From the cell containing the given text, extract its center point as (X, Y) coordinate. 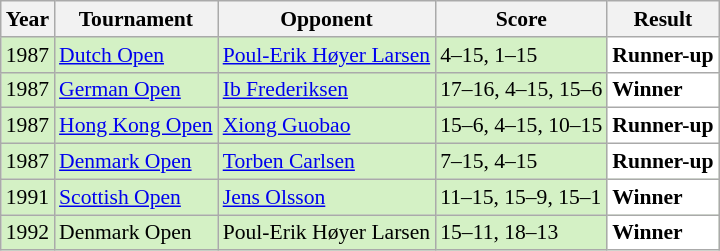
15–11, 18–13 (521, 233)
Scottish Open (136, 197)
1992 (28, 233)
Score (521, 19)
Year (28, 19)
Result (662, 19)
4–15, 1–15 (521, 55)
Opponent (327, 19)
Dutch Open (136, 55)
Tournament (136, 19)
German Open (136, 90)
Xiong Guobao (327, 126)
Torben Carlsen (327, 162)
Jens Olsson (327, 197)
17–16, 4–15, 15–6 (521, 90)
15–6, 4–15, 10–15 (521, 126)
11–15, 15–9, 15–1 (521, 197)
Hong Kong Open (136, 126)
1991 (28, 197)
Ib Frederiksen (327, 90)
7–15, 4–15 (521, 162)
